Identify which cell holds the provided text, then report its (x, y) central coordinate. 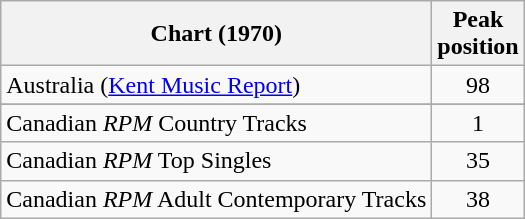
Canadian RPM Adult Contemporary Tracks (216, 199)
38 (478, 199)
Peakposition (478, 34)
Canadian RPM Top Singles (216, 161)
Canadian RPM Country Tracks (216, 123)
Chart (1970) (216, 34)
1 (478, 123)
Australia (Kent Music Report) (216, 85)
35 (478, 161)
98 (478, 85)
